Determine the (X, Y) coordinate at the center of the cell enclosing the given text.  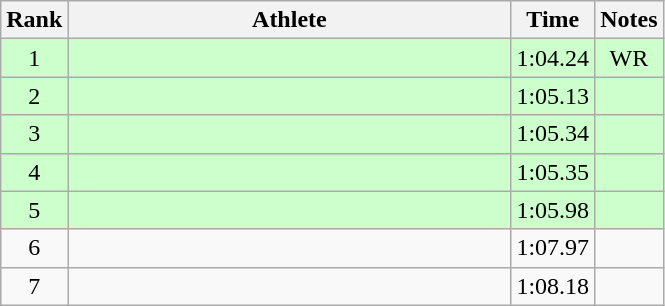
Notes (629, 20)
5 (34, 210)
6 (34, 248)
1:04.24 (553, 58)
1:05.35 (553, 172)
1:05.34 (553, 134)
1:05.13 (553, 96)
1 (34, 58)
Rank (34, 20)
1:07.97 (553, 248)
1:05.98 (553, 210)
Athlete (290, 20)
WR (629, 58)
2 (34, 96)
Time (553, 20)
7 (34, 286)
3 (34, 134)
1:08.18 (553, 286)
4 (34, 172)
